For the text-containing cell, return its midpoint in [x, y] coordinate format. 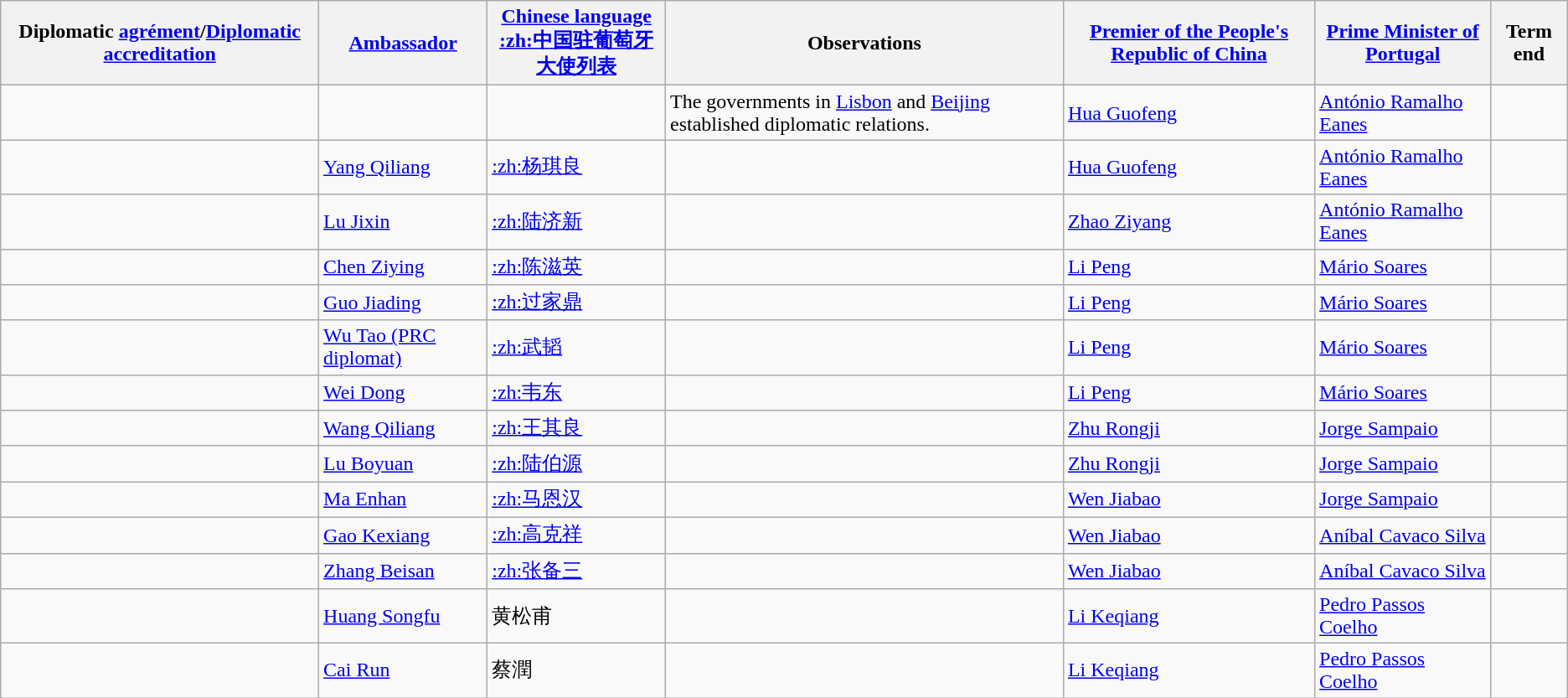
:zh:杨琪良 [576, 168]
:zh:马恩汉 [576, 499]
Chinese language:zh:中国驻葡萄牙大使列表 [576, 44]
:zh:陈滋英 [576, 266]
Ambassador [404, 44]
Diplomatic agrément/Diplomatic accreditation [160, 44]
Premier of the People's Republic of China [1189, 44]
蔡潤 [576, 670]
Ma Enhan [404, 499]
:zh:韦东 [576, 392]
Chen Ziying [404, 266]
Lu Boyuan [404, 464]
Guo Jiading [404, 303]
Term end [1529, 44]
Zhao Ziyang [1189, 221]
Huang Songfu [404, 617]
Cai Run [404, 670]
:zh:过家鼎 [576, 303]
Yang Qiliang [404, 168]
Gao Kexiang [404, 535]
Wu Tao (PRC diplomat) [404, 347]
Zhang Beisan [404, 571]
Wang Qiliang [404, 429]
黄松甫 [576, 617]
The governments in Lisbon and Beijing established diplomatic relations. [864, 112]
:zh:张备三 [576, 571]
:zh:王其良 [576, 429]
Prime Minister of Portugal [1403, 44]
:zh:陆伯源 [576, 464]
:zh:武韬 [576, 347]
:zh:高克祥 [576, 535]
Observations [864, 44]
Lu Jixin [404, 221]
Wei Dong [404, 392]
:zh:陆济新 [576, 221]
